Output the [x, y] coordinate of the center of the cell containing the given text.  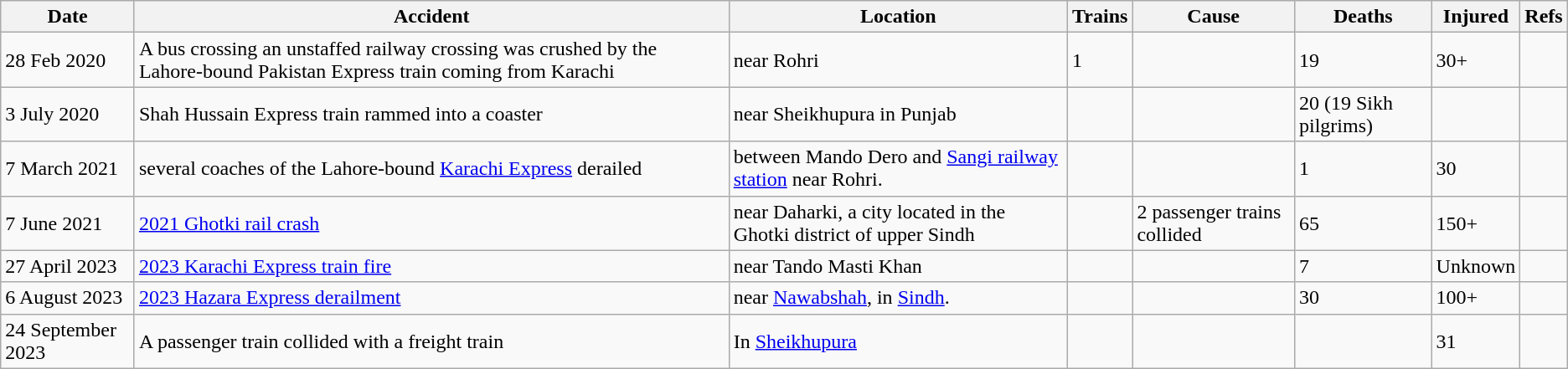
7 June 2021 [68, 223]
24 September 2023 [68, 341]
Date [68, 17]
Deaths [1363, 17]
A bus crossing an unstaffed railway crossing was crushed by the Lahore-bound Pakistan Express train coming from Karachi [431, 60]
20 (19 Sikh pilgrims) [1363, 114]
7 March 2021 [68, 169]
near Nawabshah, in Sindh. [898, 298]
A passenger train collided with a freight train [431, 341]
3 July 2020 [68, 114]
7 [1363, 266]
30+ [1476, 60]
2021 Ghotki rail crash [431, 223]
near Rohri [898, 60]
19 [1363, 60]
150+ [1476, 223]
Accident [431, 17]
In Sheikhupura [898, 341]
31 [1476, 341]
Cause [1214, 17]
Unknown [1476, 266]
2023 Karachi Express train fire [431, 266]
28 Feb 2020 [68, 60]
Trains [1101, 17]
near Daharki, a city located in the Ghotki district of upper Sindh [898, 223]
Location [898, 17]
near Tando Masti Khan [898, 266]
near Sheikhupura in Punjab [898, 114]
27 April 2023 [68, 266]
6 August 2023 [68, 298]
Shah Hussain Express train rammed into a coaster [431, 114]
2 passenger trains collided [1214, 223]
between Mando Dero and Sangi railway station near Rohri. [898, 169]
several coaches of the Lahore-bound Karachi Express derailed [431, 169]
65 [1363, 223]
Refs [1544, 17]
2023 Hazara Express derailment [431, 298]
Injured [1476, 17]
100+ [1476, 298]
